For the text-containing cell, return its midpoint in [X, Y] coordinate format. 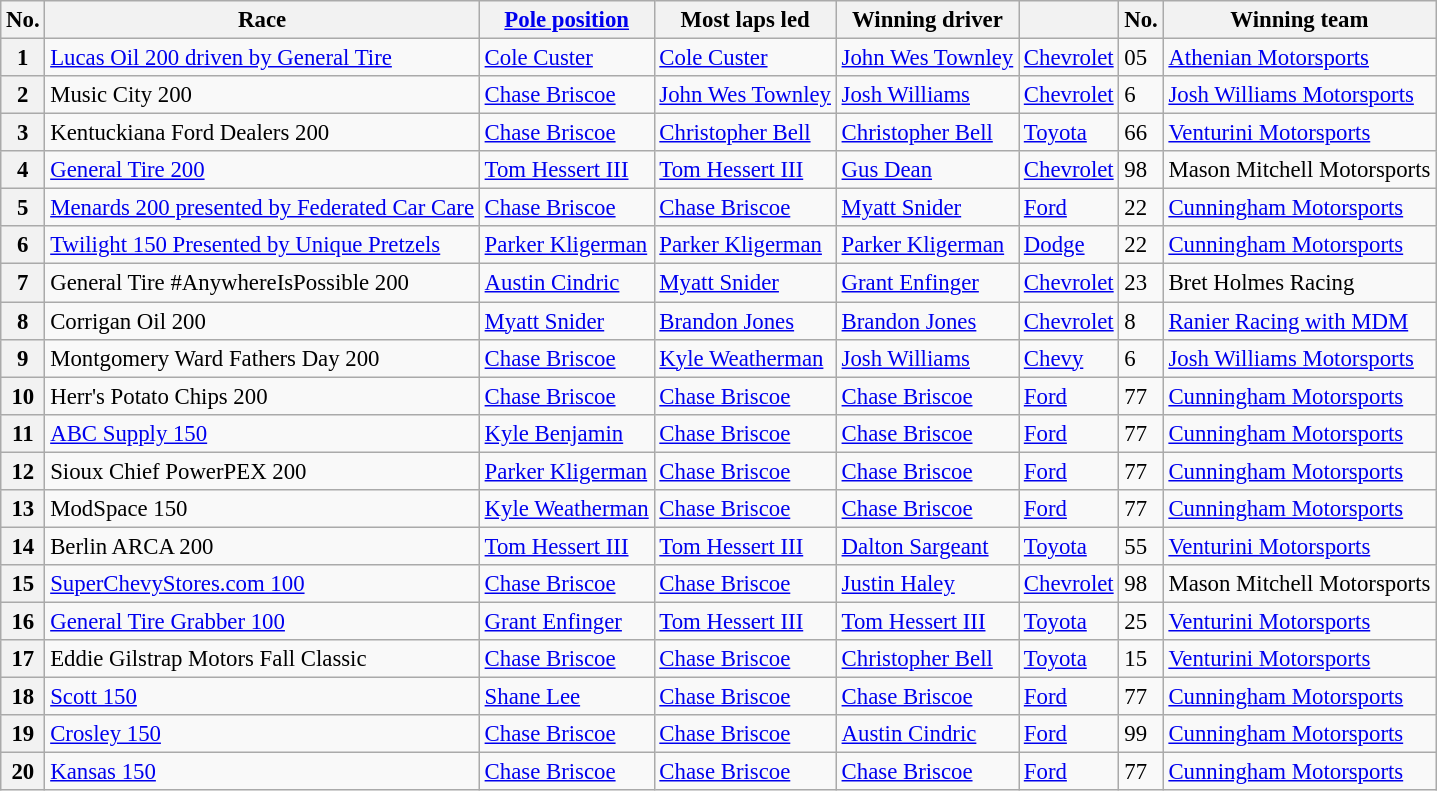
66 [1141, 133]
55 [1141, 546]
20 [23, 772]
Justin Haley [927, 584]
General Tire Grabber 100 [262, 621]
ModSpace 150 [262, 509]
Athenian Motorsports [1300, 58]
23 [1141, 283]
Twilight 150 Presented by Unique Pretzels [262, 245]
Pole position [566, 20]
Scott 150 [262, 697]
Kansas 150 [262, 772]
Berlin ARCA 200 [262, 546]
17 [23, 659]
Kentuckiana Ford Dealers 200 [262, 133]
5 [23, 208]
Bret Holmes Racing [1300, 283]
ABC Supply 150 [262, 433]
25 [1141, 621]
3 [23, 133]
Sioux Chief PowerPEX 200 [262, 471]
Ranier Racing with MDM [1300, 321]
9 [23, 358]
1 [23, 58]
14 [23, 546]
7 [23, 283]
General Tire 200 [262, 170]
16 [23, 621]
Montgomery Ward Fathers Day 200 [262, 358]
11 [23, 433]
12 [23, 471]
Dodge [1069, 245]
Menards 200 presented by Federated Car Care [262, 208]
Shane Lee [566, 697]
2 [23, 95]
General Tire #AnywhereIsPossible 200 [262, 283]
SuperChevyStores.com 100 [262, 584]
Race [262, 20]
Music City 200 [262, 95]
99 [1141, 734]
13 [23, 509]
Chevy [1069, 358]
Kyle Benjamin [566, 433]
Most laps led [745, 20]
Dalton Sargeant [927, 546]
18 [23, 697]
Herr's Potato Chips 200 [262, 396]
05 [1141, 58]
Crosley 150 [262, 734]
Lucas Oil 200 driven by General Tire [262, 58]
Gus Dean [927, 170]
4 [23, 170]
Eddie Gilstrap Motors Fall Classic [262, 659]
Corrigan Oil 200 [262, 321]
Winning driver [927, 20]
19 [23, 734]
10 [23, 396]
Winning team [1300, 20]
